Find where the given text appears and provide that cell's center as [X, Y] coordinate. 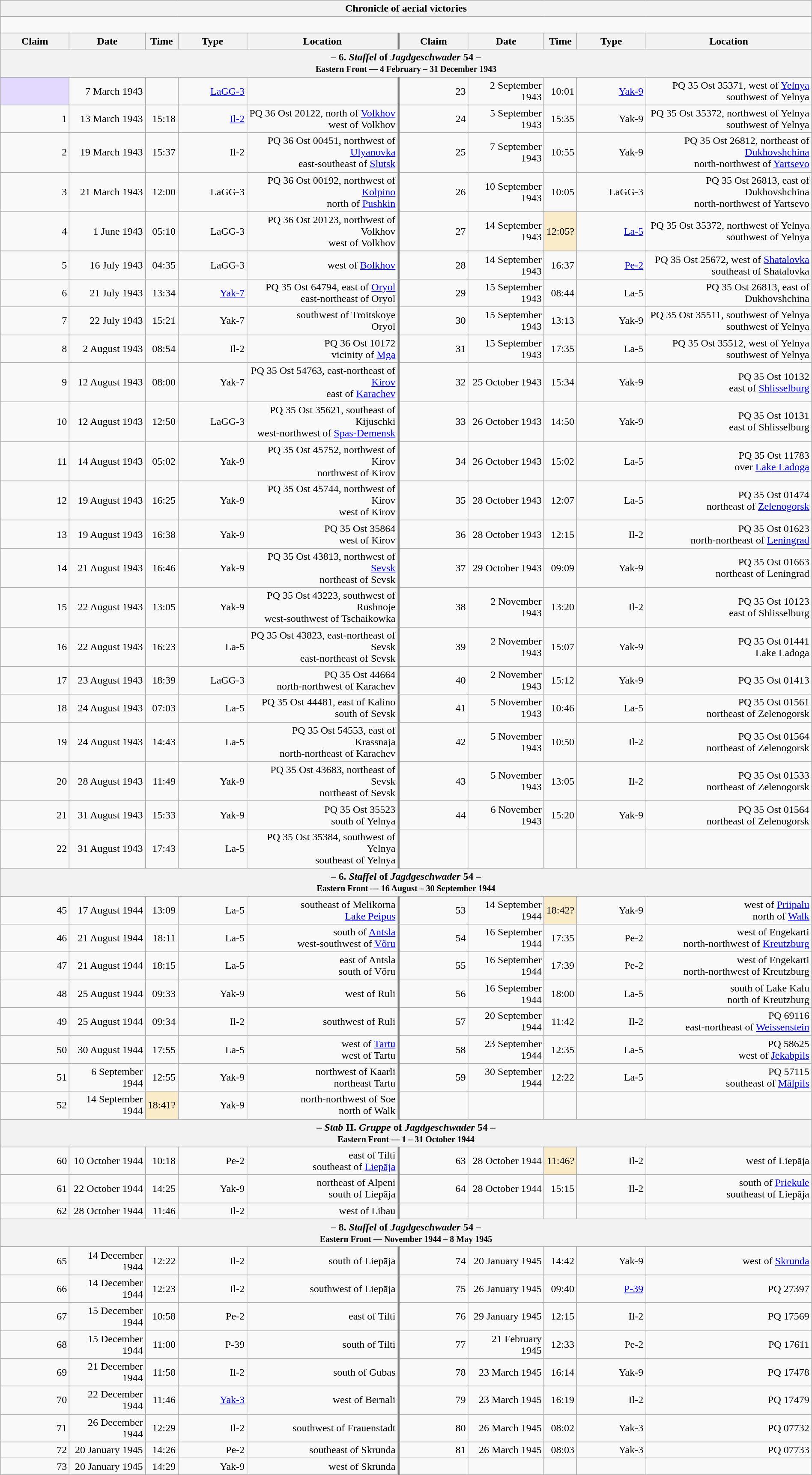
16:25 [161, 501]
east of Tilti southeast of Liepāja [323, 1161]
20 September 1944 [506, 1022]
74 [433, 1261]
west of Libau [323, 1211]
15:15 [560, 1189]
southeast of Skrunda [323, 1450]
16:38 [161, 534]
26 January 1945 [506, 1288]
16:46 [161, 568]
19 [35, 742]
15:21 [161, 320]
66 [35, 1288]
11:00 [161, 1344]
37 [433, 568]
10 [35, 422]
12:50 [161, 422]
14:26 [161, 1450]
21 July 1943 [107, 293]
PQ 35 Ost 64794, east of Oryol east-northeast of Oryol [323, 293]
6 September 1944 [107, 1078]
14:42 [560, 1261]
PQ 35 Ost 35512, west of Yelnya southwest of Yelnya [729, 349]
34 [433, 461]
35 [433, 501]
46 [35, 938]
23 August 1943 [107, 680]
PQ 36 Ost 20123, northwest of Volkhovwest of Volkhov [323, 231]
6 November 1943 [506, 815]
09:33 [161, 994]
west of Liepāja [729, 1161]
18:41? [161, 1105]
12:35 [560, 1049]
PQ 35 Ost 01533 northeast of Zelenogorsk [729, 781]
PQ 35 Ost 35371, west of Yelnya southwest of Yelnya [729, 91]
PQ 35 Ost 35864 west of Kirov [323, 534]
45 [35, 910]
PQ 35 Ost 26813, east of Dukhovshchina [729, 293]
24 [433, 119]
36 [433, 534]
04:35 [161, 265]
16 [35, 647]
– 6. Staffel of Jagdgeschwader 54 –Eastern Front — 4 February – 31 December 1943 [406, 63]
59 [433, 1078]
13:13 [560, 320]
southwest of Frauenstadt [323, 1428]
10:01 [560, 91]
south of Lake Kalu north of Kreutzburg [729, 994]
08:02 [560, 1428]
PQ 17479 [729, 1400]
41 [433, 708]
21 August 1943 [107, 568]
08:54 [161, 349]
60 [35, 1161]
62 [35, 1211]
west of Priipalu north of Walk [729, 910]
PQ 36 Ost 10172vicinity of Mga [323, 349]
78 [433, 1372]
23 [433, 91]
09:40 [560, 1288]
PQ 35 Ost 43823, east-northeast of Sevsk east-northeast of Sevsk [323, 647]
PQ 35 Ost 43223, southwest of Rushnoje west-southwest of Tschaikowka [323, 607]
PQ 36 Ost 20122, north of Volkhovwest of Volkhov [323, 119]
29 [433, 293]
10 October 1944 [107, 1161]
18:11 [161, 938]
northeast of Alpeni south of Liepāja [323, 1189]
54 [433, 938]
71 [35, 1428]
15:37 [161, 152]
38 [433, 607]
1 June 1943 [107, 231]
19 March 1943 [107, 152]
west of Ruli [323, 994]
61 [35, 1189]
11:46? [560, 1161]
40 [433, 680]
43 [433, 781]
05:10 [161, 231]
65 [35, 1261]
79 [433, 1400]
7 September 1943 [506, 152]
11 [35, 461]
14:43 [161, 742]
– 6. Staffel of Jagdgeschwader 54 –Eastern Front — 16 August – 30 September 1944 [406, 882]
13 March 1943 [107, 119]
08:03 [560, 1450]
12:05? [560, 231]
south of Liepāja [323, 1261]
PQ 35 Ost 45752, northwest of Kirov northwest of Kirov [323, 461]
15:33 [161, 815]
PQ 17569 [729, 1317]
18:00 [560, 994]
73 [35, 1466]
20 [35, 781]
southeast of MelikornaLake Peipus [323, 910]
12:00 [161, 192]
15:18 [161, 119]
28 August 1943 [107, 781]
31 [433, 349]
12 [35, 501]
18 [35, 708]
68 [35, 1344]
PQ 35 Ost 35621, southeast of Kijuschki west-northwest of Spas-Demensk [323, 422]
PQ 35 Ost 10131east of Shlisselburg [729, 422]
southwest of TroitskoyeOryol [323, 320]
northwest of Kaarlinortheast Tartu [323, 1078]
12:07 [560, 501]
81 [433, 1450]
64 [433, 1189]
33 [433, 422]
3 [35, 192]
PQ 35 Ost 01474 northeast of Zelenogorsk [729, 501]
south of Priekule southeast of Liepāja [729, 1189]
PQ 35 Ost 35384, southwest of Yelnya southeast of Yelnya [323, 848]
15:20 [560, 815]
PQ 36 Ost 00451, northwest of Ulyanovka east-southeast of Slutsk [323, 152]
14 August 1943 [107, 461]
13 [35, 534]
48 [35, 994]
13:09 [161, 910]
PQ 35 Ost 10123east of Shlisselburg [729, 607]
2 August 1943 [107, 349]
21 [35, 815]
21 February 1945 [506, 1344]
PQ 35 Ost 01623 north-northeast of Leningrad [729, 534]
11:42 [560, 1022]
PQ 35 Ost 01663 northeast of Leningrad [729, 568]
07:03 [161, 708]
PQ 35 Ost 01413 [729, 680]
22 July 1943 [107, 320]
18:15 [161, 966]
21 December 1944 [107, 1372]
22 October 1944 [107, 1189]
south of Gubas [323, 1372]
7 March 1943 [107, 91]
17:43 [161, 848]
1 [35, 119]
PQ 07733 [729, 1450]
23 September 1944 [506, 1049]
26 [433, 192]
southwest of Ruli [323, 1022]
PQ 35 Ost 35511, southwest of Yelnya southwest of Yelnya [729, 320]
17:55 [161, 1049]
9 [35, 382]
11:58 [161, 1372]
30 August 1944 [107, 1049]
PQ 35 Ost 01441Lake Ladoga [729, 647]
16:23 [161, 647]
76 [433, 1317]
70 [35, 1400]
58 [433, 1049]
27 [433, 231]
PQ 35 Ost 25672, west of Shatalovka southeast of Shatalovka [729, 265]
PQ 35 Ost 54763, east-northeast of Kirov east of Karachev [323, 382]
16:37 [560, 265]
PQ 17611 [729, 1344]
10 September 1943 [506, 192]
PQ 36 Ost 00192, northwest of Kolpino north of Pushkin [323, 192]
17 August 1944 [107, 910]
14:29 [161, 1466]
18:39 [161, 680]
2 September 1943 [506, 91]
26 December 1944 [107, 1428]
east of Tilti [323, 1317]
PQ 27397 [729, 1288]
51 [35, 1078]
PQ 35 Ost 44664 north-northwest of Karachev [323, 680]
29 October 1943 [506, 568]
72 [35, 1450]
10:55 [560, 152]
PQ 35 Ost 10132east of Shlisselburg [729, 382]
PQ 35 Ost 44481, east of Kalino south of Sevsk [323, 708]
10:05 [560, 192]
east of Antslasouth of Võru [323, 966]
PQ 35 Ost 43683, northeast of Sevsk northeast of Sevsk [323, 781]
30 September 1944 [506, 1078]
14:25 [161, 1189]
PQ 35 Ost 35523 south of Yelnya [323, 815]
15:12 [560, 680]
05:02 [161, 461]
PQ 69116 east-northeast of Weissenstein [729, 1022]
22 December 1944 [107, 1400]
west of Bernali [323, 1400]
09:34 [161, 1022]
PQ 57115 southeast of Mālpils [729, 1078]
75 [433, 1288]
PQ 35 Ost 43813, northwest of Sevsk northeast of Sevsk [323, 568]
16 July 1943 [107, 265]
56 [433, 994]
4 [35, 231]
16:19 [560, 1400]
PQ 35 Ost 45744, northwest of Kirov west of Kirov [323, 501]
28 [433, 265]
44 [433, 815]
west of Bolkhov [323, 265]
55 [433, 966]
14 [35, 568]
15:07 [560, 647]
15:35 [560, 119]
13:20 [560, 607]
12:29 [161, 1428]
Chronicle of aerial victories [406, 9]
PQ 35 Ost 01561 northeast of Zelenogorsk [729, 708]
15:34 [560, 382]
PQ 07732 [729, 1428]
– 8. Staffel of Jagdgeschwader 54 –Eastern Front — November 1944 – 8 May 1945 [406, 1233]
10:58 [161, 1317]
10:18 [161, 1161]
30 [433, 320]
67 [35, 1317]
16:14 [560, 1372]
PQ 17478 [729, 1372]
7 [35, 320]
5 [35, 265]
08:44 [560, 293]
12:55 [161, 1078]
32 [433, 382]
77 [433, 1344]
14:50 [560, 422]
53 [433, 910]
18:42? [560, 910]
69 [35, 1372]
50 [35, 1049]
6 [35, 293]
52 [35, 1105]
09:09 [560, 568]
10:46 [560, 708]
17:39 [560, 966]
PQ 35 Ost 54553, east of Krassnaja north-northeast of Karachev [323, 742]
42 [433, 742]
80 [433, 1428]
12:33 [560, 1344]
21 March 1943 [107, 192]
25 October 1943 [506, 382]
PQ 35 Ost 26813, east of Dukhovshchina north-northwest of Yartsevo [729, 192]
southwest of Liepāja [323, 1288]
2 [35, 152]
8 [35, 349]
PQ 58625west of Jēkabpils [729, 1049]
12:23 [161, 1288]
22 [35, 848]
south of Tilti [323, 1344]
PQ 35 Ost 11783over Lake Ladoga [729, 461]
south of Antsla west-southwest of Võru [323, 938]
5 September 1943 [506, 119]
west of Tartu west of Tartu [323, 1049]
10:50 [560, 742]
25 [433, 152]
47 [35, 966]
39 [433, 647]
17 [35, 680]
15:02 [560, 461]
11:49 [161, 781]
49 [35, 1022]
north-northwest of Soe north of Walk [323, 1105]
08:00 [161, 382]
13:34 [161, 293]
29 January 1945 [506, 1317]
– Stab II. Gruppe of Jagdgeschwader 54 –Eastern Front — 1 – 31 October 1944 [406, 1133]
63 [433, 1161]
15 [35, 607]
57 [433, 1022]
PQ 35 Ost 26812, northeast of Dukhovshchina north-northwest of Yartsevo [729, 152]
